For the text-containing cell, return its midpoint in (x, y) coordinate format. 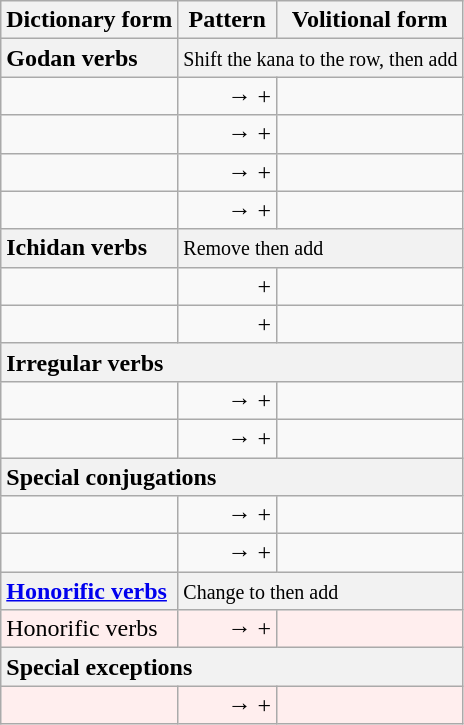
Shift the kana to the row, then add (320, 58)
Special exceptions (232, 667)
Dictionary form (90, 20)
Godan verbs (90, 58)
Pattern (228, 20)
Irregular verbs (232, 362)
Remove then add (320, 248)
Volitional form (369, 20)
Ichidan verbs (90, 248)
Special conjugations (232, 477)
Change to then add (320, 591)
